For the text-containing cell, return its midpoint in (X, Y) coordinate format. 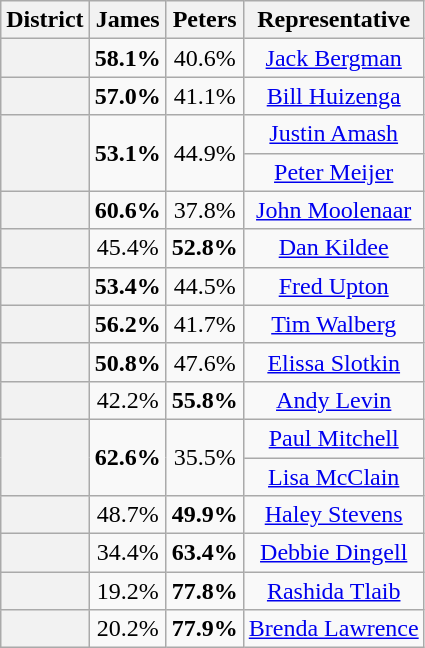
20.2% (128, 629)
44.9% (204, 153)
Haley Stevens (334, 515)
63.4% (204, 553)
Tim Walberg (334, 324)
41.1% (204, 96)
Rashida Tlaib (334, 591)
47.6% (204, 362)
34.4% (128, 553)
Justin Amash (334, 134)
77.9% (204, 629)
53.1% (128, 153)
John Moolenaar (334, 210)
Bill Huizenga (334, 96)
52.8% (204, 248)
42.2% (128, 400)
Andy Levin (334, 400)
Debbie Dingell (334, 553)
Dan Kildee (334, 248)
Brenda Lawrence (334, 629)
35.5% (204, 457)
50.8% (128, 362)
53.4% (128, 286)
Lisa McClain (334, 477)
60.6% (128, 210)
44.5% (204, 286)
Representative (334, 20)
55.8% (204, 400)
Fred Upton (334, 286)
41.7% (204, 324)
62.6% (128, 457)
District (45, 20)
56.2% (128, 324)
49.9% (204, 515)
Peters (204, 20)
45.4% (128, 248)
37.8% (204, 210)
Jack Bergman (334, 58)
Paul Mitchell (334, 438)
James (128, 20)
48.7% (128, 515)
77.8% (204, 591)
Elissa Slotkin (334, 362)
40.6% (204, 58)
Peter Meijer (334, 172)
58.1% (128, 58)
19.2% (128, 591)
57.0% (128, 96)
